From the cell containing the given text, extract its center point as (x, y) coordinate. 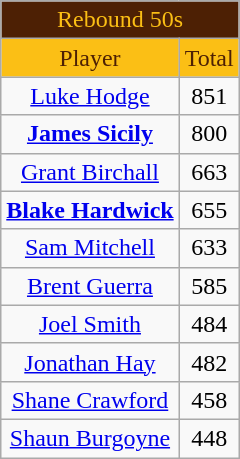
Brent Guerra (90, 286)
448 (209, 438)
484 (209, 324)
Player (90, 58)
Jonathan Hay (90, 362)
851 (209, 96)
633 (209, 248)
Shane Crawford (90, 400)
663 (209, 172)
Joel Smith (90, 324)
Luke Hodge (90, 96)
482 (209, 362)
James Sicily (90, 134)
655 (209, 210)
Sam Mitchell (90, 248)
585 (209, 286)
Shaun Burgoyne (90, 438)
Blake Hardwick (90, 210)
Total (209, 58)
Grant Birchall (90, 172)
Rebound 50s (120, 20)
800 (209, 134)
458 (209, 400)
